From the cell containing the given text, extract its center point as (x, y) coordinate. 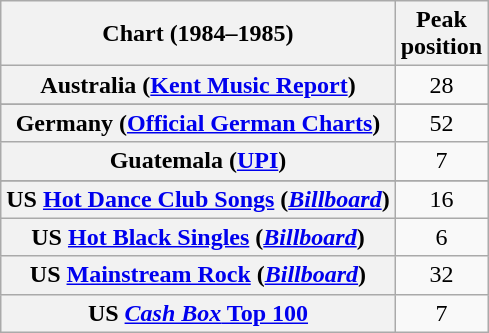
32 (441, 275)
Guatemala (UPI) (198, 161)
16 (441, 199)
Peakposition (441, 34)
US Cash Box Top 100 (198, 313)
US Hot Black Singles (Billboard) (198, 237)
28 (441, 85)
US Hot Dance Club Songs (Billboard) (198, 199)
6 (441, 237)
Chart (1984–1985) (198, 34)
52 (441, 123)
Germany (Official German Charts) (198, 123)
US Mainstream Rock (Billboard) (198, 275)
Australia (Kent Music Report) (198, 85)
